Pinpoint the cell where the given text exists, returning its (X, Y) midpoint coordinate. 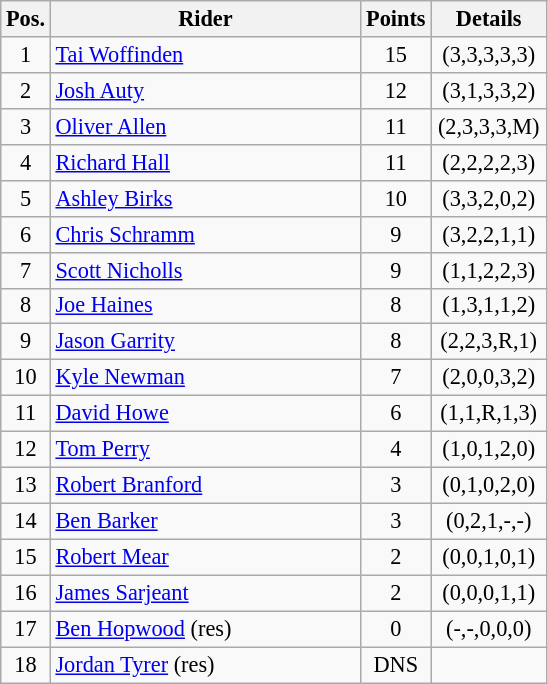
(3,2,2,1,1) (488, 234)
(2,0,0,3,2) (488, 378)
(3,3,3,3,3) (488, 55)
Tai Woffinden (205, 55)
16 (26, 593)
(0,2,1,-,-) (488, 521)
(2,2,2,2,3) (488, 162)
Jordan Tyrer (res) (205, 665)
(2,2,3,R,1) (488, 342)
Points (396, 19)
Robert Mear (205, 557)
Scott Nicholls (205, 270)
Jason Garrity (205, 342)
James Sarjeant (205, 593)
Joe Haines (205, 306)
(1,3,1,1,2) (488, 306)
(1,1,R,1,3) (488, 414)
5 (26, 198)
Josh Auty (205, 90)
Richard Hall (205, 162)
1 (26, 55)
Details (488, 19)
(0,0,1,0,1) (488, 557)
17 (26, 629)
Ben Hopwood (res) (205, 629)
13 (26, 485)
(3,1,3,3,2) (488, 90)
(1,0,1,2,0) (488, 450)
Chris Schramm (205, 234)
Ashley Birks (205, 198)
18 (26, 665)
Ben Barker (205, 521)
0 (396, 629)
Rider (205, 19)
Pos. (26, 19)
(0,1,0,2,0) (488, 485)
Robert Branford (205, 485)
David Howe (205, 414)
DNS (396, 665)
(1,1,2,2,3) (488, 270)
Kyle Newman (205, 378)
(2,3,3,3,M) (488, 126)
(-,-,0,0,0) (488, 629)
Tom Perry (205, 450)
14 (26, 521)
(0,0,0,1,1) (488, 593)
(3,3,2,0,2) (488, 198)
Oliver Allen (205, 126)
